Extract the (x, y) coordinate from the center of the cell holding the provided text.  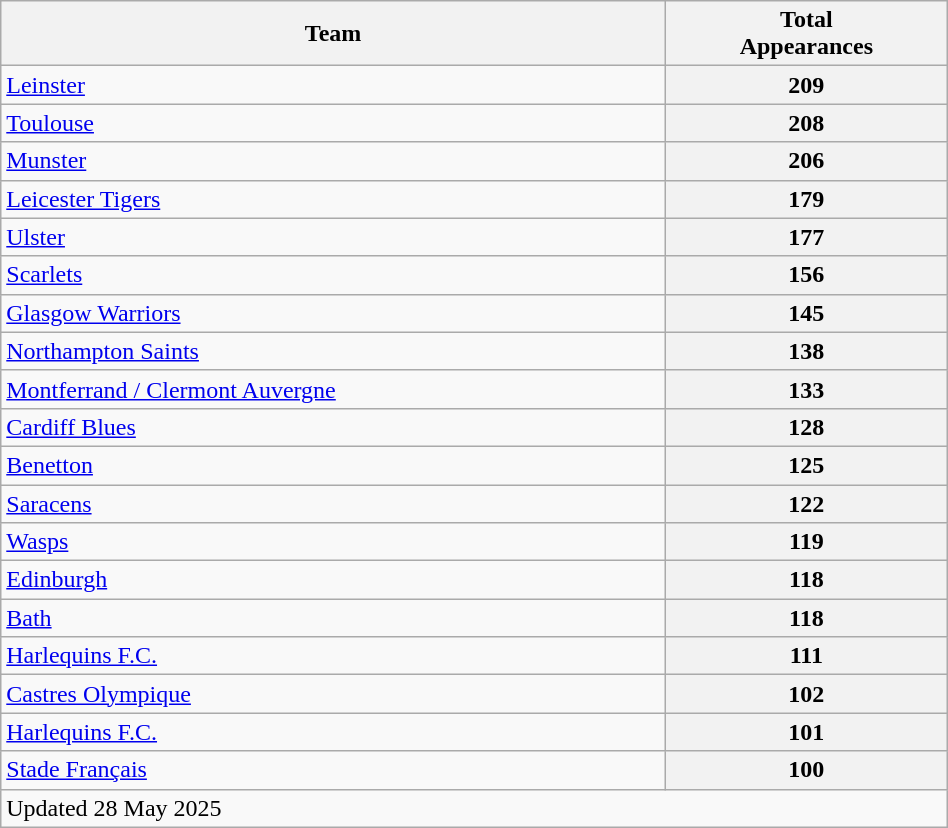
Ulster (334, 237)
Total Appearances (806, 34)
Cardiff Blues (334, 427)
Glasgow Warriors (334, 313)
Scarlets (334, 275)
Stade Français (334, 770)
Updated 28 May 2025 (474, 808)
145 (806, 313)
119 (806, 542)
Leinster (334, 85)
Northampton Saints (334, 351)
102 (806, 694)
128 (806, 427)
Edinburgh (334, 580)
156 (806, 275)
Toulouse (334, 123)
179 (806, 199)
101 (806, 732)
Leicester Tigers (334, 199)
111 (806, 656)
Munster (334, 161)
Bath (334, 618)
122 (806, 503)
Montferrand / Clermont Auvergne (334, 389)
Benetton (334, 465)
Castres Olympique (334, 694)
209 (806, 85)
138 (806, 351)
177 (806, 237)
206 (806, 161)
Team (334, 34)
208 (806, 123)
133 (806, 389)
Wasps (334, 542)
125 (806, 465)
Saracens (334, 503)
100 (806, 770)
